Output the (X, Y) coordinate of the center of the cell containing the given text.  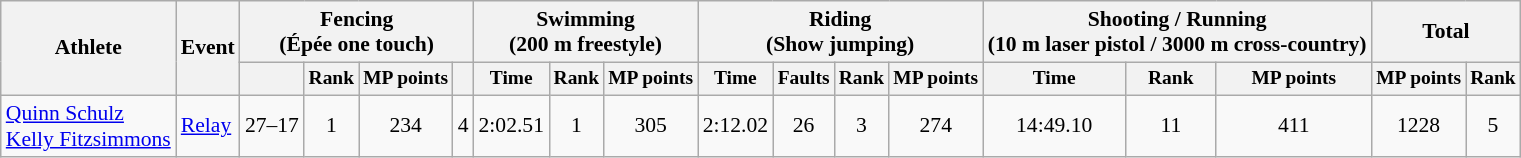
26 (804, 126)
Shooting / Running(10 m laser pistol / 3000 m cross-country) (1178, 32)
3 (862, 126)
305 (651, 126)
Total (1446, 32)
27–17 (272, 126)
Relay (208, 126)
11 (1171, 126)
5 (1494, 126)
2:02.51 (512, 126)
274 (936, 126)
Swimming(200 m freestyle) (586, 32)
14:49.10 (1054, 126)
234 (406, 126)
Fencing(Épée one touch) (357, 32)
1228 (1419, 126)
Riding(Show jumping) (840, 32)
2:12.02 (736, 126)
Faults (804, 78)
411 (1294, 126)
4 (464, 126)
Event (208, 48)
Quinn SchulzKelly Fitzsimmons (88, 126)
Athlete (88, 48)
